Extract the [x, y] coordinate from the center of the cell holding the provided text.  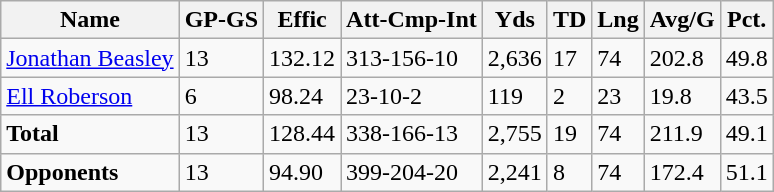
2,636 [514, 58]
Opponents [90, 172]
Lng [618, 20]
399-204-20 [412, 172]
313-156-10 [412, 58]
172.4 [682, 172]
2,241 [514, 172]
338-166-13 [412, 134]
23-10-2 [412, 96]
6 [221, 96]
202.8 [682, 58]
49.8 [746, 58]
51.1 [746, 172]
Pct. [746, 20]
GP-GS [221, 20]
43.5 [746, 96]
2 [569, 96]
Total [90, 134]
119 [514, 96]
Att-Cmp-Int [412, 20]
19.8 [682, 96]
94.90 [302, 172]
98.24 [302, 96]
211.9 [682, 134]
17 [569, 58]
Jonathan Beasley [90, 58]
23 [618, 96]
TD [569, 20]
Avg/G [682, 20]
128.44 [302, 134]
49.1 [746, 134]
8 [569, 172]
19 [569, 134]
Effic [302, 20]
Name [90, 20]
Ell Roberson [90, 96]
132.12 [302, 58]
2,755 [514, 134]
Yds [514, 20]
